Provide the [x, y] coordinate of the cell's center where the given text is located.  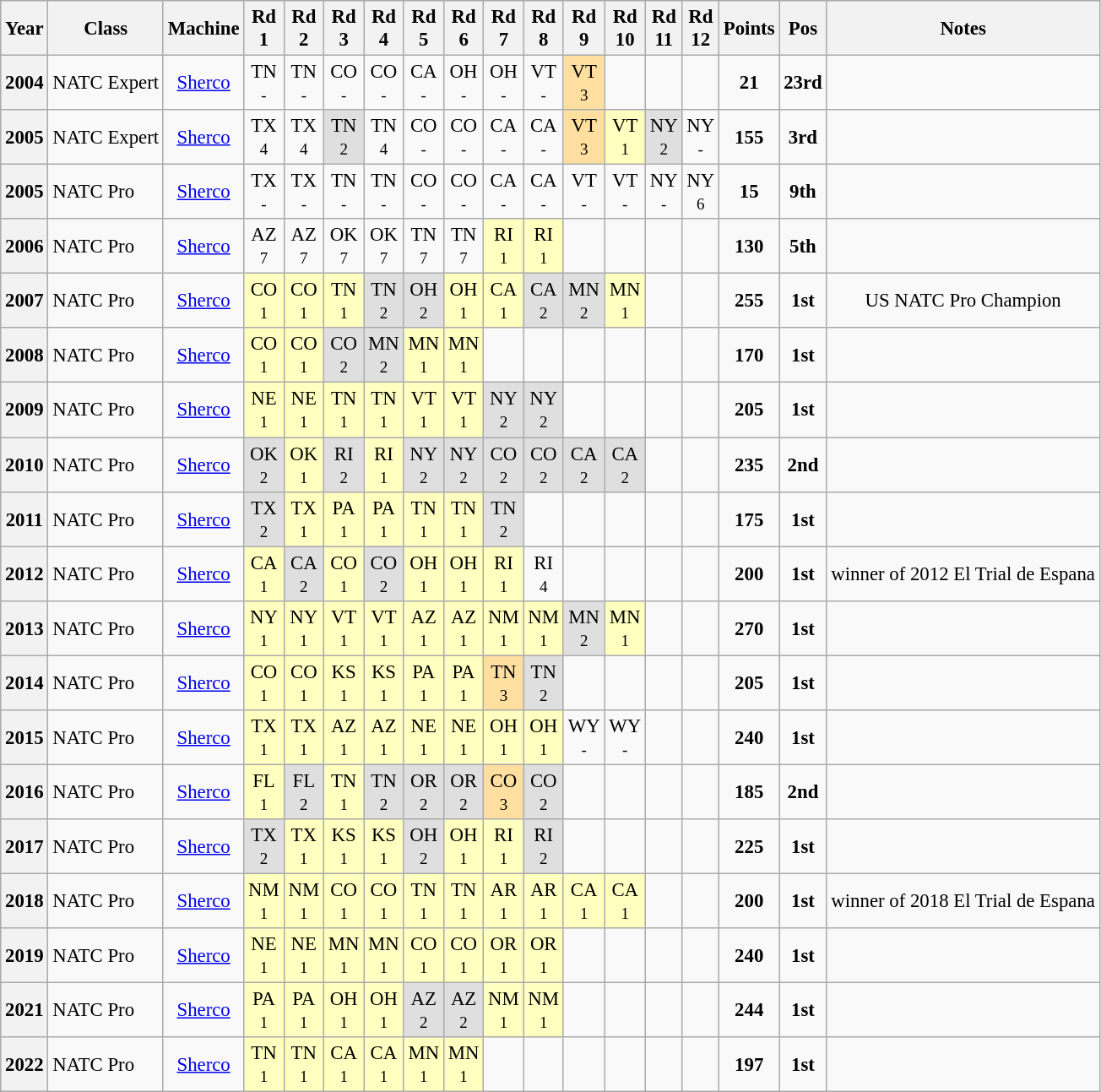
197 [750, 1064]
9th [803, 193]
Year [24, 29]
2012 [24, 574]
2004 [24, 83]
Rd7 [503, 29]
23rd [803, 83]
FL2 [304, 792]
winner of 2018 El Trial de Espana [963, 900]
Rd3 [343, 29]
Notes [963, 29]
Rd4 [383, 29]
OK1 [304, 465]
2016 [24, 792]
2009 [24, 410]
FL1 [263, 792]
21 [750, 83]
170 [750, 355]
175 [750, 519]
2014 [24, 682]
244 [750, 1010]
winner of 2012 El Trial de Espana [963, 574]
Machine [203, 29]
2022 [24, 1064]
155 [750, 137]
15 [750, 193]
3rd [803, 137]
NY6 [701, 193]
Points [750, 29]
Rd12 [701, 29]
225 [750, 846]
235 [750, 465]
2013 [24, 628]
US NATC Pro Champion [963, 301]
Rd1 [263, 29]
Rd11 [664, 29]
255 [750, 301]
Rd6 [463, 29]
185 [750, 792]
Rd8 [544, 29]
2010 [24, 465]
2017 [24, 846]
2008 [24, 355]
Rd9 [584, 29]
2011 [24, 519]
2015 [24, 738]
OK2 [263, 465]
2006 [24, 247]
2007 [24, 301]
Class [106, 29]
130 [750, 247]
Rd10 [625, 29]
Pos [803, 29]
270 [750, 628]
2019 [24, 956]
5th [803, 247]
Rd5 [424, 29]
2021 [24, 1010]
CO3 [503, 792]
TN4 [383, 137]
RI4 [544, 574]
2018 [24, 900]
Rd2 [304, 29]
TN3 [503, 682]
